Return the [X, Y] coordinate for the center point of the cell that contains the specified text.  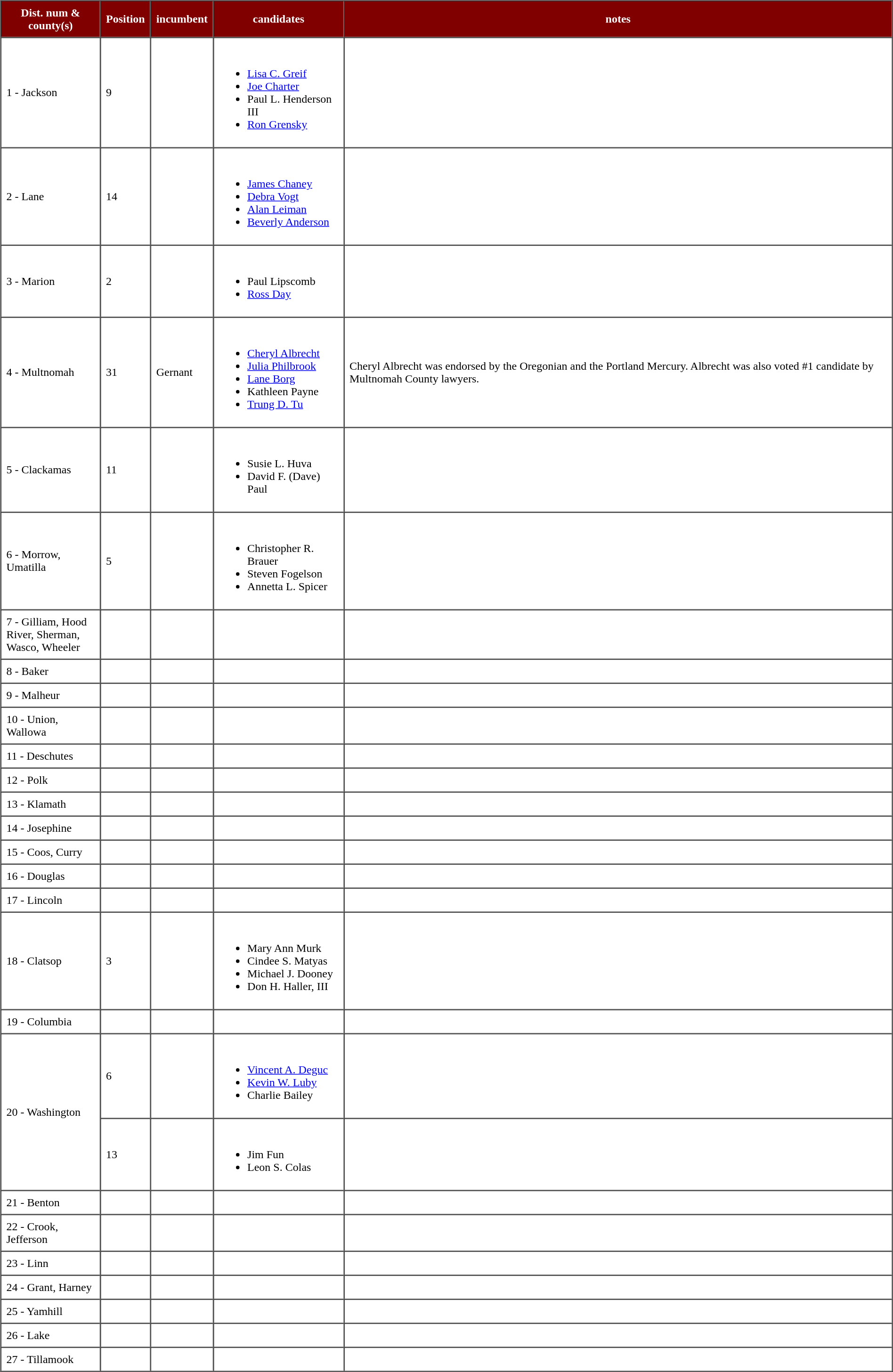
12 - Polk [51, 780]
2 - Lane [51, 197]
16 - Douglas [51, 876]
Vincent A. DegucKevin W. LubyCharlie Bailey [279, 1076]
27 - Tillamook [51, 1359]
Christopher R. BrauerSteven FogelsonAnnetta L. Spicer [279, 561]
Susie L. HuvaDavid F. (Dave) Paul [279, 470]
14 [125, 197]
22 - Crook, Jefferson [51, 1233]
7 - Gilliam, Hood River, Sherman, Wasco, Wheeler [51, 634]
17 - Lincoln [51, 901]
11 [125, 470]
9 [125, 93]
21 - Benton [51, 1203]
Gernant [182, 373]
9 - Malheur [51, 695]
24 - Grant, Harney [51, 1288]
Jim FunLeon S. Colas [279, 1154]
15 - Coos, Curry [51, 852]
candidates [279, 19]
4 - Multnomah [51, 373]
11 - Deschutes [51, 756]
1 - Jackson [51, 93]
19 - Columbia [51, 1022]
Dist. num & county(s) [51, 19]
Cheryl Albrecht was endorsed by the Oregonian and the Portland Mercury. Albrecht was also voted #1 candidate by Multnomah County lawyers. [618, 373]
13 - Klamath [51, 804]
Position [125, 19]
Cheryl AlbrechtJulia PhilbrookLane BorgKathleen PayneTrung D. Tu [279, 373]
31 [125, 373]
notes [618, 19]
6 [125, 1076]
18 - Clatsop [51, 961]
10 - Union, Wallowa [51, 726]
incumbent [182, 19]
20 - Washington [51, 1112]
13 [125, 1154]
Lisa C. GreifJoe CharterPaul L. Henderson IIIRon Grensky [279, 93]
8 - Baker [51, 672]
Paul LipscombRoss Day [279, 281]
Mary Ann MurkCindee S. MatyasMichael J. DooneyDon H. Haller, III [279, 961]
14 - Josephine [51, 828]
3 - Marion [51, 281]
26 - Lake [51, 1336]
25 - Yamhill [51, 1311]
5 - Clackamas [51, 470]
6 - Morrow, Umatilla [51, 561]
23 - Linn [51, 1263]
5 [125, 561]
2 [125, 281]
3 [125, 961]
James ChaneyDebra VogtAlan LeimanBeverly Anderson [279, 197]
